Detect which cell encompasses the target text, then output its (x, y) center coordinate. 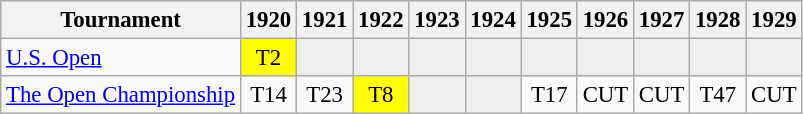
1921 (325, 20)
1927 (661, 20)
1925 (549, 20)
1929 (774, 20)
T17 (549, 95)
The Open Championship (121, 95)
T8 (381, 95)
1923 (437, 20)
1924 (493, 20)
T2 (268, 58)
T23 (325, 95)
1922 (381, 20)
U.S. Open (121, 58)
1928 (718, 20)
Tournament (121, 20)
1926 (605, 20)
1920 (268, 20)
T14 (268, 95)
T47 (718, 95)
